Search for the cell housing the specified text and yield its [X, Y] center coordinate. 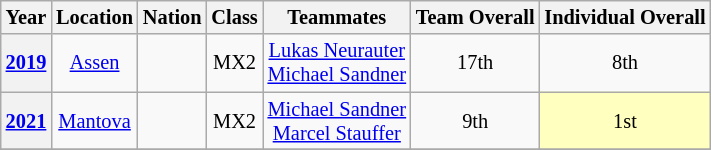
Michael SandnerMarcel Stauffer [337, 121]
17th [475, 63]
Team Overall [475, 17]
Individual Overall [624, 17]
Teammates [337, 17]
Location [94, 17]
2021 [26, 121]
Class [234, 17]
2019 [26, 63]
1st [624, 121]
Year [26, 17]
Assen [94, 63]
Nation [172, 17]
Lukas NeurauterMichael Sandner [337, 63]
Mantova [94, 121]
8th [624, 63]
9th [475, 121]
